Capture the cell that displays the provided text and extract its [X, Y] central coordinate. 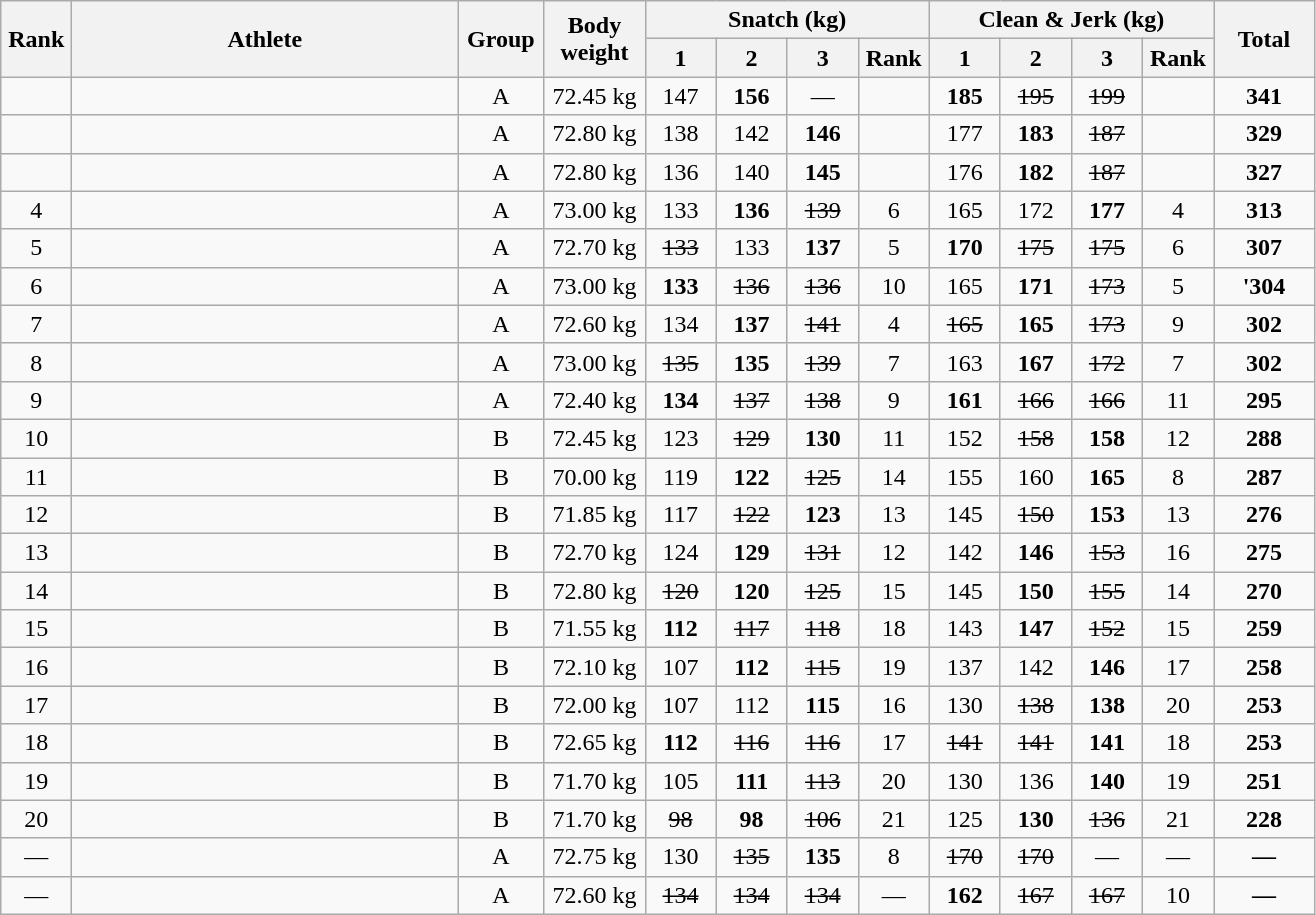
185 [964, 96]
Snatch (kg) [787, 20]
199 [1106, 96]
72.00 kg [594, 705]
113 [822, 781]
327 [1264, 172]
156 [752, 96]
163 [964, 362]
176 [964, 172]
160 [1036, 477]
72.75 kg [594, 857]
105 [680, 781]
276 [1264, 515]
71.85 kg [594, 515]
313 [1264, 210]
Clean & Jerk (kg) [1071, 20]
72.65 kg [594, 743]
287 [1264, 477]
275 [1264, 553]
295 [1264, 400]
288 [1264, 438]
307 [1264, 248]
72.40 kg [594, 400]
'304 [1264, 286]
195 [1036, 96]
Group [501, 39]
71.55 kg [594, 629]
Total [1264, 39]
131 [822, 553]
118 [822, 629]
161 [964, 400]
259 [1264, 629]
329 [1264, 134]
270 [1264, 591]
72.10 kg [594, 667]
228 [1264, 819]
Athlete [265, 39]
162 [964, 895]
183 [1036, 134]
111 [752, 781]
Body weight [594, 39]
182 [1036, 172]
171 [1036, 286]
251 [1264, 781]
143 [964, 629]
341 [1264, 96]
124 [680, 553]
258 [1264, 667]
106 [822, 819]
119 [680, 477]
70.00 kg [594, 477]
